From the cell containing the given text, extract its center point as (x, y) coordinate. 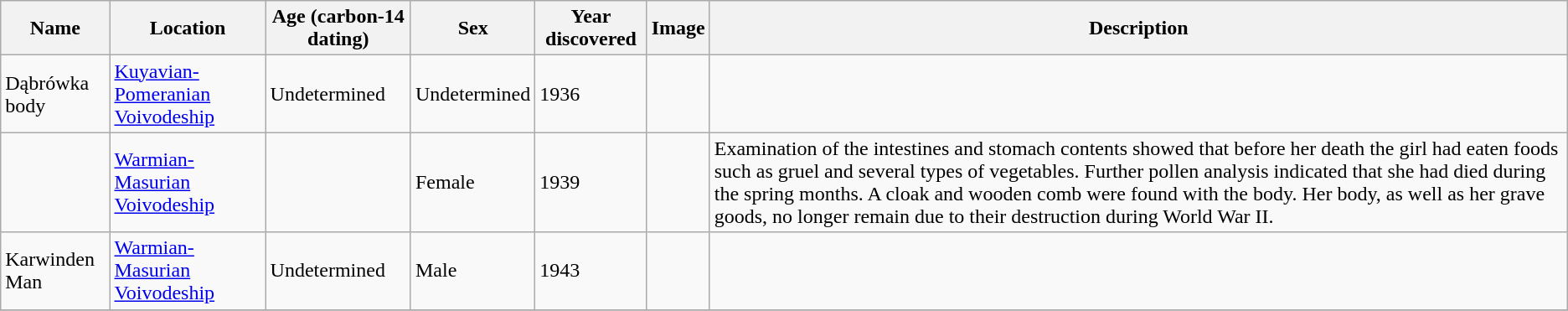
Year discovered (591, 29)
Female (472, 183)
Name (55, 29)
Kuyavian-Pomeranian Voivodeship (188, 94)
Description (1138, 29)
Location (188, 29)
1936 (591, 94)
Age (carbon-14 dating) (338, 29)
Sex (472, 29)
Dąbrówka body (55, 94)
1939 (591, 183)
Karwinden Man (55, 271)
Male (472, 271)
Image (678, 29)
1943 (591, 271)
